Output the (x, y) coordinate of the center of the cell containing the given text.  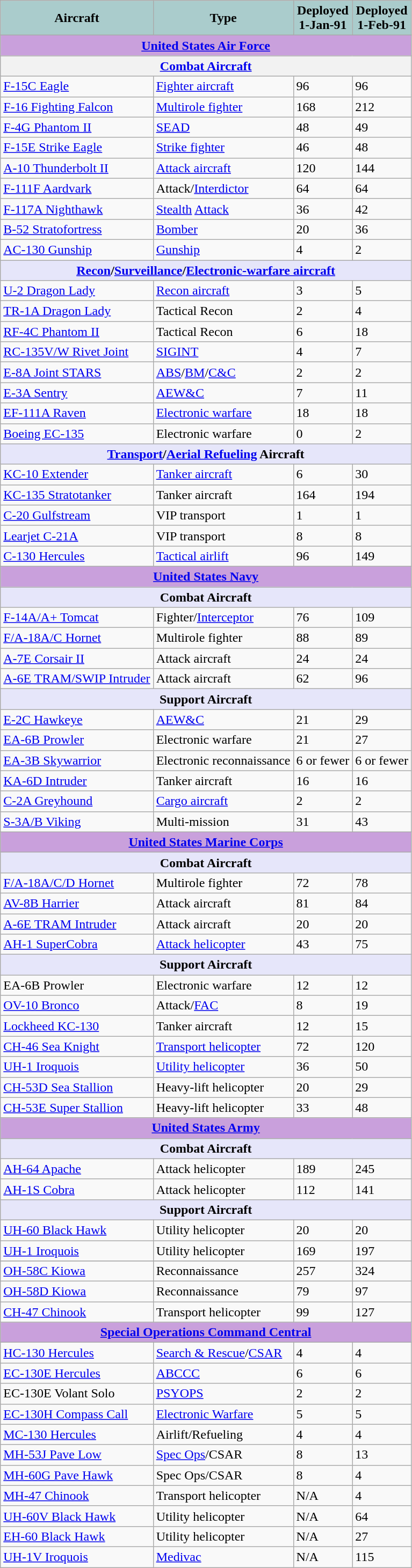
KA-6D Intruder (77, 781)
United States Army (206, 1128)
Strike fighter (223, 148)
U-2 Dragon Lady (77, 291)
149 (382, 556)
Boeing EC-135 (77, 434)
OH-58D Kiowa (77, 1292)
Fighter/Interceptor (223, 618)
C-2A Greyhound (77, 801)
RC-135V/W Rivet Joint (77, 352)
15 (382, 1026)
MH-60G Pave Hawk (77, 1475)
KC-10 Extender (77, 474)
46 (323, 148)
13 (382, 1455)
TR-1A Dragon Lady (77, 311)
S-3A/B Viking (77, 822)
EF-111A Raven (77, 413)
EH-60 Black Hawk (77, 1536)
B-52 Stratofortress (77, 229)
81 (323, 903)
Tactical airlift (223, 556)
79 (323, 1292)
Bomber (223, 229)
F-16 Fighting Falcon (77, 107)
11 (382, 393)
AH-64 Apache (77, 1169)
Aircraft (77, 18)
AH-1 SuperCobra (77, 944)
324 (382, 1271)
CH-53D Sea Stallion (77, 1087)
141 (382, 1189)
C-130 Hercules (77, 556)
33 (323, 1108)
76 (323, 618)
Cargo aircraft (223, 801)
84 (382, 903)
SIGINT (223, 352)
PSYOPS (223, 1394)
F-15C Eagle (77, 86)
Transport/Aerial Refueling Aircraft (206, 454)
Recon/Surveillance/Electronic-warfare aircraft (206, 270)
E-8A Joint STARS (77, 372)
Deployed1-Jan-91 (323, 18)
0 (323, 434)
189 (323, 1169)
42 (382, 209)
Attack/FAC (223, 1006)
United States Air Force (206, 46)
A-10 Thunderbolt II (77, 168)
50 (382, 1067)
168 (323, 107)
F-4G Phantom II (77, 127)
144 (382, 168)
245 (382, 1169)
RF-4C Phantom II (77, 332)
99 (323, 1312)
EA-3B Skywarrior (77, 760)
49 (382, 127)
112 (323, 1189)
E-2C Hawkeye (77, 720)
Stealth Attack (223, 209)
30 (382, 474)
OH-58C Kiowa (77, 1271)
ABS/BM/C&C (223, 372)
A-6E TRAM Intruder (77, 924)
194 (382, 495)
169 (323, 1251)
F-14A/A+ Tomcat (77, 618)
EC-130E Hercules (77, 1373)
Lockheed KC-130 (77, 1026)
88 (323, 638)
Fighter aircraft (223, 86)
Learjet C-21A (77, 536)
United States Navy (206, 576)
C-20 Gulfstream (77, 515)
AV-8B Harrier (77, 903)
62 (323, 679)
78 (382, 883)
Airlift/Refueling (223, 1434)
MH-47 Chinook (77, 1496)
UH-60 Black Hawk (77, 1230)
Electronic reconnaissance (223, 760)
109 (382, 618)
F/A-18A/C/D Hornet (77, 883)
115 (382, 1557)
E-3A Sentry (77, 393)
OV-10 Bronco (77, 1006)
CH-53E Super Stallion (77, 1108)
F-15E Strike Eagle (77, 148)
UH-60V Black Hawk (77, 1516)
Attack/Interdictor (223, 188)
A-6E TRAM/SWIP Intruder (77, 679)
Recon aircraft (223, 291)
EC-130H Compass Call (77, 1414)
257 (323, 1271)
MC-130 Hercules (77, 1434)
HC-130 Hercules (77, 1353)
ABCCC (223, 1373)
MH-53J Pave Low (77, 1455)
89 (382, 638)
F-111F Aardvark (77, 188)
127 (382, 1312)
SEAD (223, 127)
CH-46 Sea Knight (77, 1046)
KC-135 Stratotanker (77, 495)
Multi-mission (223, 822)
19 (382, 1006)
212 (382, 107)
A-7E Corsair II (77, 658)
Gunship (223, 250)
F/A-18A/C Hornet (77, 638)
Deployed1-Feb-91 (382, 18)
Electronic Warfare (223, 1414)
United States Marine Corps (206, 842)
Type (223, 18)
164 (323, 495)
CH-47 Chinook (77, 1312)
Search & Rescue/CSAR (223, 1353)
31 (323, 822)
Special Operations Command Central (206, 1332)
97 (382, 1292)
3 (323, 291)
UH-1V Iroquois (77, 1557)
75 (382, 944)
F-117A Nighthawk (77, 209)
EC-130E Volant Solo (77, 1394)
197 (382, 1251)
AC-130 Gunship (77, 250)
Medivac (223, 1557)
AH-1S Cobra (77, 1189)
